For the text-containing cell, return its midpoint in (x, y) coordinate format. 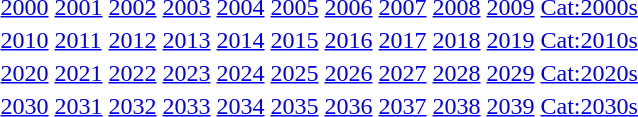
2016 (348, 40)
2019 (510, 40)
2021 (78, 73)
2028 (456, 73)
2013 (186, 40)
2012 (132, 40)
2015 (294, 40)
2014 (240, 40)
2018 (456, 40)
2011 (78, 40)
2023 (186, 73)
2025 (294, 73)
2022 (132, 73)
2017 (402, 40)
2029 (510, 73)
2026 (348, 73)
2027 (402, 73)
2024 (240, 73)
